Find where the given text appears and provide that cell's center as (X, Y) coordinate. 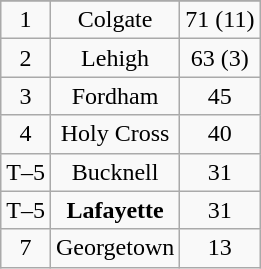
Bucknell (114, 172)
63 (3) (220, 58)
Fordham (114, 96)
40 (220, 134)
1 (26, 20)
Holy Cross (114, 134)
13 (220, 248)
Lehigh (114, 58)
Lafayette (114, 210)
7 (26, 248)
3 (26, 96)
71 (11) (220, 20)
2 (26, 58)
4 (26, 134)
Georgetown (114, 248)
Colgate (114, 20)
45 (220, 96)
